Return the [X, Y] coordinate for the center point of the cell that contains the specified text.  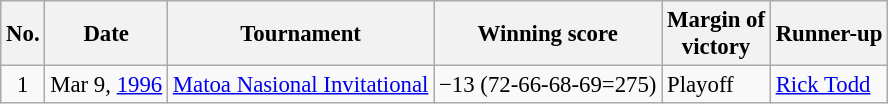
Tournament [300, 34]
Matoa Nasional Invitational [300, 85]
1 [23, 85]
Mar 9, 1996 [106, 85]
Rick Todd [828, 85]
Runner-up [828, 34]
Date [106, 34]
Winning score [548, 34]
Playoff [716, 85]
Margin ofvictory [716, 34]
−13 (72-66-68-69=275) [548, 85]
No. [23, 34]
